Locate the cell with the specified text and output its [X, Y] center coordinate. 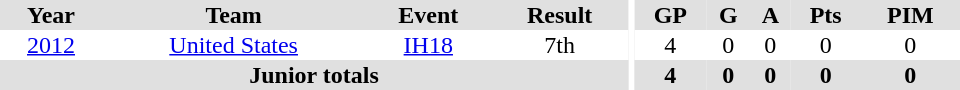
Event [428, 15]
A [770, 15]
2012 [51, 45]
7th [560, 45]
Team [234, 15]
GP [670, 15]
Pts [826, 15]
IH18 [428, 45]
Result [560, 15]
PIM [910, 15]
Junior totals [314, 75]
G [728, 15]
United States [234, 45]
Year [51, 15]
